Return the [X, Y] coordinate for the center point of the cell that contains the specified text.  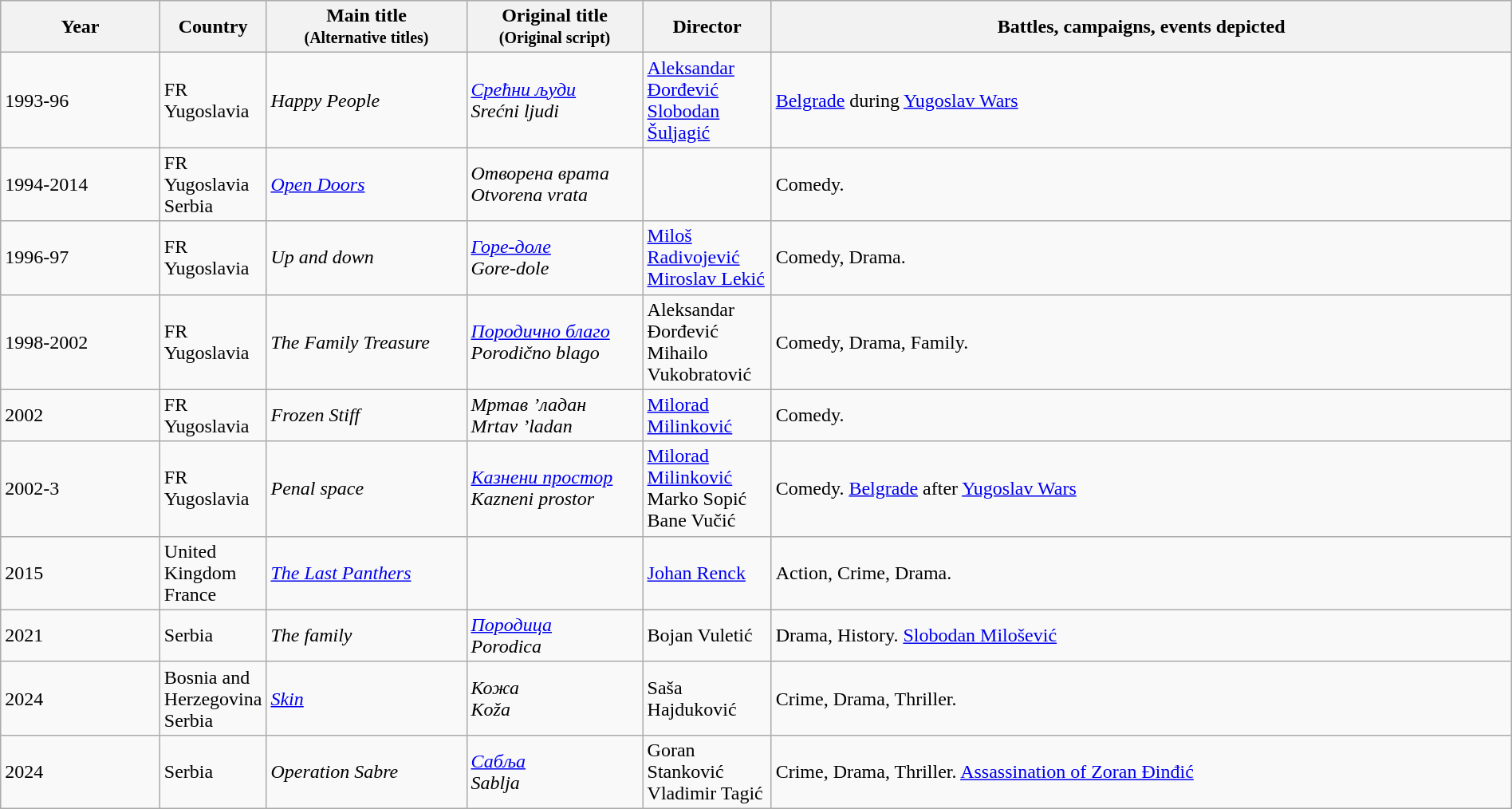
Drama, History. Slobodan Milošević [1141, 635]
Frozen Stiff [367, 415]
Belgrade during Yugoslav Wars [1141, 101]
Operation Sabre [367, 772]
1996-97 [81, 258]
2021 [81, 635]
Горе-долеGore-dole [555, 258]
СабљаSablja [555, 772]
Milorad MilinkovićMarko SopićBane Vučić [707, 488]
Породично благоPorodično blago [555, 341]
2015 [81, 573]
United KingdomFrance [213, 573]
Country [213, 27]
Main title(Alternative titles) [367, 27]
Johan Renck [707, 573]
FR YugoslaviaSerbia [213, 184]
2002-3 [81, 488]
Penal space [367, 488]
Comedy, Drama. [1141, 258]
КожаKoža [555, 698]
Saša Hajduković [707, 698]
2002 [81, 415]
Мртав ’ладанMrtav ’ladan [555, 415]
Отворена вратаOtvorena vrata [555, 184]
1998-2002 [81, 341]
The Family Treasure [367, 341]
The Last Panthers [367, 573]
Казнени просторKazneni prostor [555, 488]
Open Doors [367, 184]
Battles, campaigns, events depicted [1141, 27]
Aleksandar ĐorđevićSlobodan Šuljagić [707, 101]
Bosnia and HerzegovinaSerbia [213, 698]
1994-2014 [81, 184]
Director [707, 27]
Milorad Milinković [707, 415]
Bojan Vuletić [707, 635]
Year [81, 27]
Comedy. Belgrade after Yugoslav Wars [1141, 488]
Original title(Original script) [555, 27]
Up and down [367, 258]
The family [367, 635]
Aleksandar ĐorđevićMihailo Vukobratović [707, 341]
Skin [367, 698]
Crime, Drama, Thriller. [1141, 698]
ПородицаPorodica [555, 635]
Crime, Drama, Thriller. Assassination of Zoran Đinđić [1141, 772]
Срећни људиSrećni ljudi [555, 101]
Goran StankovićVladimir Tagić [707, 772]
Happy People [367, 101]
Comedy, Drama, Family. [1141, 341]
1993-96 [81, 101]
Miloš RadivojevićMiroslav Lekić [707, 258]
Action, Crime, Drama. [1141, 573]
